Determine the [X, Y] coordinate at the center of the cell enclosing the given text.  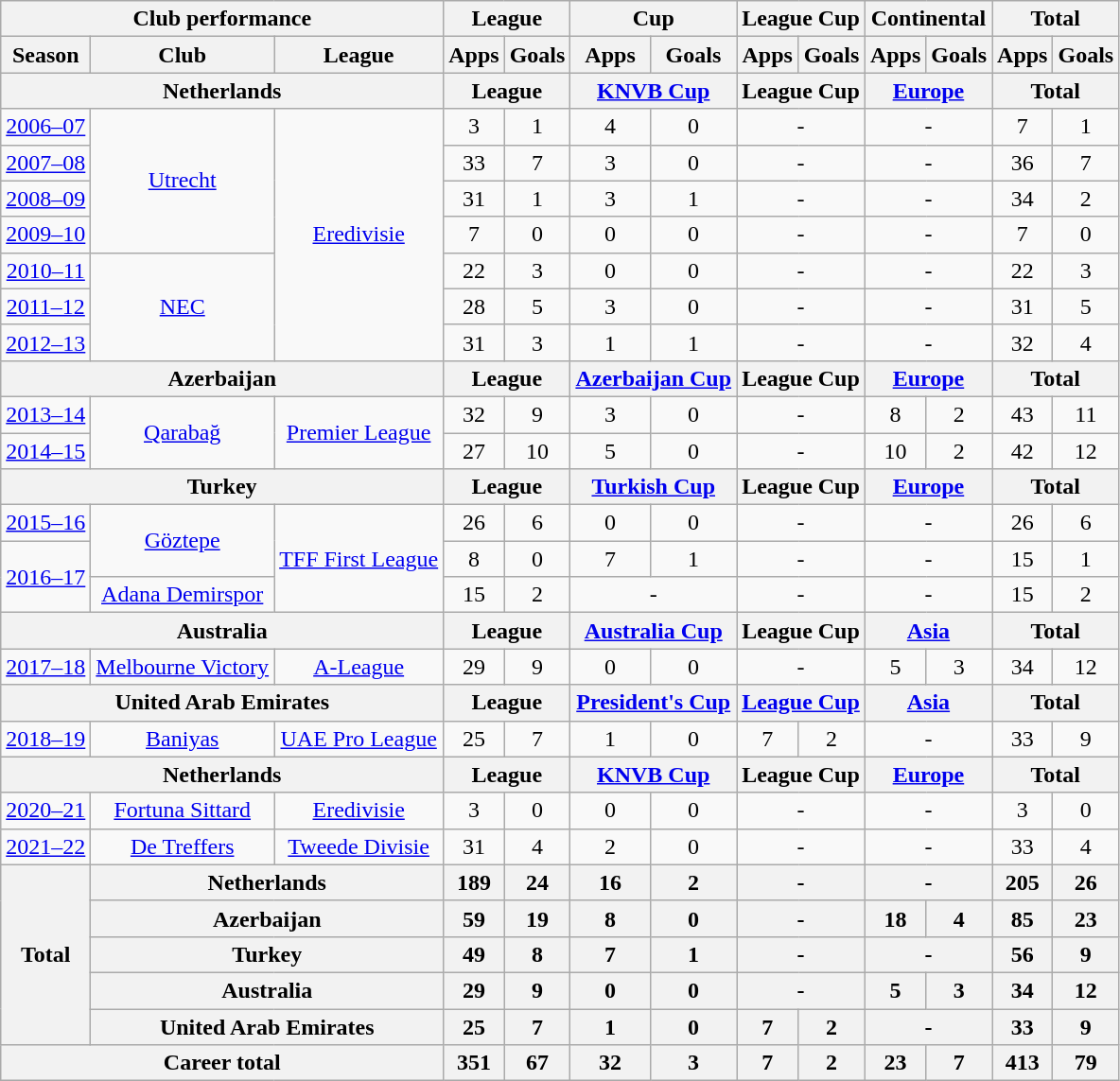
Club performance [222, 19]
Azerbaijan Cup [654, 378]
2015–16 [45, 523]
2012–13 [45, 342]
Australia Cup [654, 631]
2009–10 [45, 235]
2006–07 [45, 127]
413 [1023, 1063]
2017–18 [45, 667]
Göztepe [183, 541]
43 [1023, 414]
11 [1086, 414]
56 [1023, 954]
Continental [928, 19]
79 [1086, 1063]
42 [1023, 451]
2018–19 [45, 739]
Club [183, 55]
Melbourne Victory [183, 667]
Career total [222, 1063]
2013–14 [45, 414]
Tweede Divisie [359, 846]
Season [45, 55]
Premier League [359, 432]
85 [1023, 918]
2007–08 [45, 163]
36 [1023, 163]
24 [537, 882]
De Treffers [183, 846]
Adana Demirspor [183, 595]
19 [537, 918]
2011–12 [45, 306]
27 [474, 451]
NEC [183, 306]
Turkish Cup [654, 487]
189 [474, 882]
67 [537, 1063]
2010–11 [45, 270]
Baniyas [183, 739]
205 [1023, 882]
President's Cup [654, 703]
Fortuna Sittard [183, 811]
A-League [359, 667]
59 [474, 918]
28 [474, 306]
2021–22 [45, 846]
TFF First League [359, 559]
18 [895, 918]
Utrecht [183, 181]
2008–09 [45, 199]
2014–15 [45, 451]
16 [610, 882]
49 [474, 954]
UAE Pro League [359, 739]
351 [474, 1063]
Qarabağ [183, 432]
2016–17 [45, 577]
Cup [654, 19]
2020–21 [45, 811]
